Return (x, y) of the center of cell containing provided text 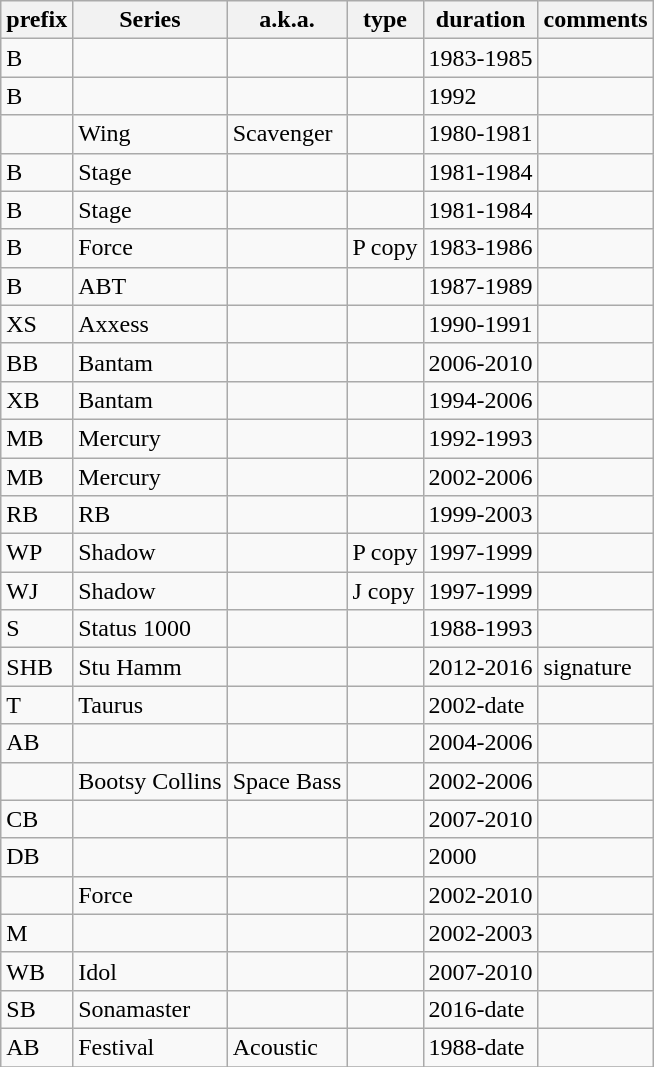
duration (480, 20)
prefix (37, 20)
Acoustic (287, 1047)
Sonamaster (150, 1009)
1992-1993 (480, 438)
DB (37, 857)
T (37, 705)
1992 (480, 96)
J copy (385, 591)
Festival (150, 1047)
XB (37, 400)
BB (37, 362)
a.k.a. (287, 20)
1988-1993 (480, 629)
2002-2010 (480, 895)
2016-date (480, 1009)
SHB (37, 667)
2002-date (480, 705)
WB (37, 971)
1999-2003 (480, 515)
2012-2016 (480, 667)
signature (596, 667)
Series (150, 20)
2000 (480, 857)
1980-1981 (480, 134)
Space Bass (287, 781)
2002-2003 (480, 933)
Idol (150, 971)
1990-1991 (480, 324)
2006-2010 (480, 362)
Taurus (150, 705)
Scavenger (287, 134)
Axxess (150, 324)
XS (37, 324)
SB (37, 1009)
comments (596, 20)
ABT (150, 286)
1994-2006 (480, 400)
type (385, 20)
Stu Hamm (150, 667)
WJ (37, 591)
Status 1000 (150, 629)
1988-date (480, 1047)
WP (37, 553)
Bootsy Collins (150, 781)
1983-1986 (480, 248)
1987-1989 (480, 286)
M (37, 933)
2004-2006 (480, 743)
CB (37, 819)
1983-1985 (480, 58)
S (37, 629)
Wing (150, 134)
